Return the [X, Y] coordinate for the center point of the cell that contains the specified text.  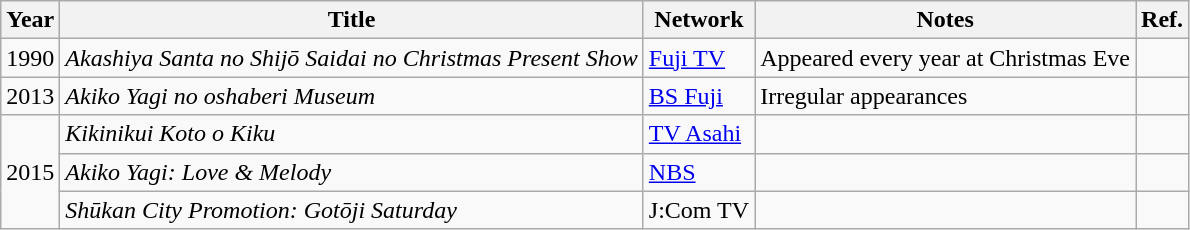
J:Com TV [698, 210]
NBS [698, 172]
Title [352, 20]
1990 [30, 58]
Ref. [1162, 20]
2015 [30, 172]
Akashiya Santa no Shijō Saidai no Christmas Present Show [352, 58]
Akiko Yagi: Love & Melody [352, 172]
Notes [946, 20]
Appeared every year at Christmas Eve [946, 58]
Shūkan City Promotion: Gotōji Saturday [352, 210]
BS Fuji [698, 96]
Fuji TV [698, 58]
Irregular appearances [946, 96]
Kikinikui Koto o Kiku [352, 134]
Network [698, 20]
Year [30, 20]
2013 [30, 96]
Akiko Yagi no oshaberi Museum [352, 96]
TV Asahi [698, 134]
